Return the [X, Y] coordinate for the center point of the cell that contains the specified text.  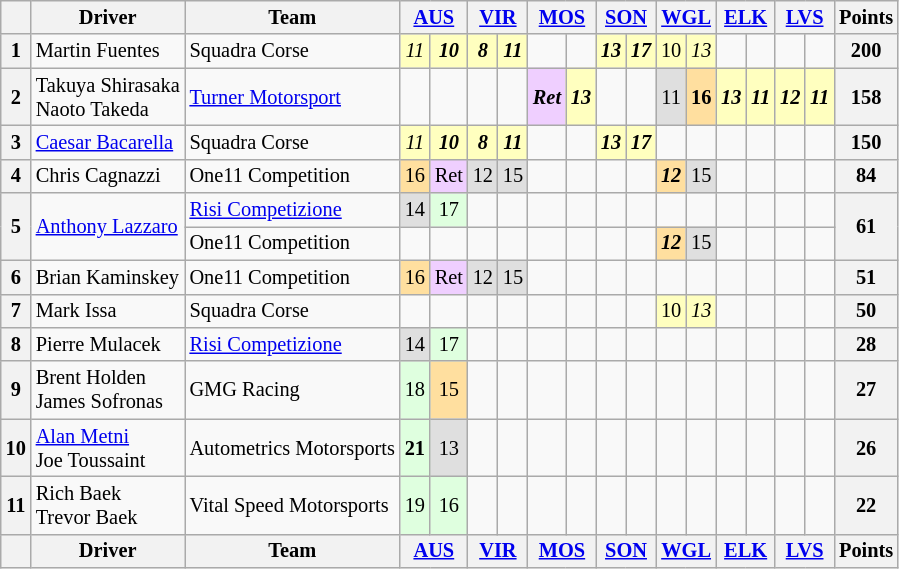
Vital Speed Motorsports [292, 505]
18 [415, 390]
Takuya Shirasaka Naoto Takeda [108, 97]
1 [16, 51]
Caesar Bacarella [108, 142]
7 [16, 311]
3 [16, 142]
84 [866, 176]
6 [16, 277]
26 [866, 448]
2 [16, 97]
Martin Fuentes [108, 51]
150 [866, 142]
27 [866, 390]
5 [16, 226]
Chris Cagnazzi [108, 176]
28 [866, 344]
4 [16, 176]
61 [866, 226]
Brian Kaminskey [108, 277]
51 [866, 277]
Mark Issa [108, 311]
Anthony Lazzaro [108, 226]
22 [866, 505]
21 [415, 448]
19 [415, 505]
9 [16, 390]
158 [866, 97]
Brent Holden James Sofronas [108, 390]
Turner Motorsport [292, 97]
Alan Metni Joe Toussaint [108, 448]
Autometrics Motorsports [292, 448]
Pierre Mulacek [108, 344]
200 [866, 51]
GMG Racing [292, 390]
50 [866, 311]
Rich Baek Trevor Baek [108, 505]
